Provide the (x, y) coordinate of the cell's center where the given text is located.  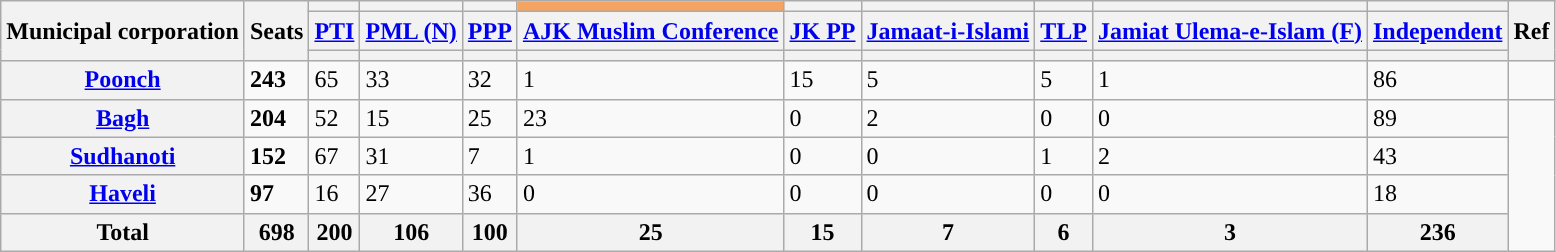
97 (276, 194)
3 (1230, 232)
236 (1437, 232)
243 (276, 80)
Bagh (123, 118)
152 (276, 156)
698 (276, 232)
JK PP (822, 31)
86 (1437, 80)
Jamaat-i-Islami (948, 31)
200 (334, 232)
106 (411, 232)
Municipal corporation (123, 31)
TLP (1064, 31)
52 (334, 118)
89 (1437, 118)
PML (N) (411, 31)
67 (334, 156)
Sudhanoti (123, 156)
31 (411, 156)
PPP (490, 31)
Independent (1437, 31)
32 (490, 80)
100 (490, 232)
36 (490, 194)
Total (123, 232)
6 (1064, 232)
Ref (1532, 31)
27 (411, 194)
AJK Muslim Conference (650, 31)
PTI (334, 31)
Jamiat Ulema-e-Islam (F) (1230, 31)
204 (276, 118)
18 (1437, 194)
Poonch (123, 80)
43 (1437, 156)
Haveli (123, 194)
33 (411, 80)
65 (334, 80)
23 (650, 118)
16 (334, 194)
Seats (276, 31)
